Return the [X, Y] coordinate for the center point of the cell that contains the specified text.  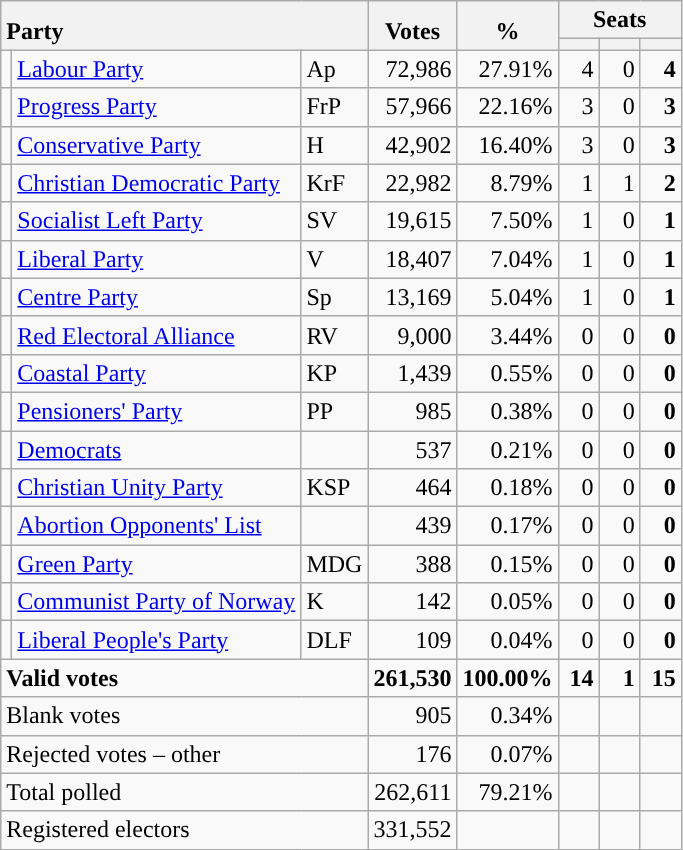
Centre Party [156, 297]
Pensioners' Party [156, 411]
27.91% [508, 69]
262,611 [412, 792]
Conservative Party [156, 145]
PP [334, 411]
Democrats [156, 449]
1,439 [412, 373]
464 [412, 488]
KSP [334, 488]
388 [412, 564]
Seats [620, 20]
905 [412, 716]
Votes [412, 26]
Ap [334, 69]
FrP [334, 107]
Progress Party [156, 107]
H [334, 145]
8.79% [508, 183]
% [508, 26]
Party [184, 26]
Socialist Left Party [156, 221]
109 [412, 640]
439 [412, 526]
15 [660, 678]
0.15% [508, 564]
Abortion Opponents' List [156, 526]
Christian Democratic Party [156, 183]
22.16% [508, 107]
13,169 [412, 297]
DLF [334, 640]
0.05% [508, 602]
KrF [334, 183]
0.18% [508, 488]
0.34% [508, 716]
7.50% [508, 221]
142 [412, 602]
RV [334, 335]
V [334, 259]
Christian Unity Party [156, 488]
18,407 [412, 259]
Coastal Party [156, 373]
MDG [334, 564]
Registered electors [184, 830]
22,982 [412, 183]
SV [334, 221]
Communist Party of Norway [156, 602]
2 [660, 183]
3.44% [508, 335]
537 [412, 449]
79.21% [508, 792]
0.21% [508, 449]
331,552 [412, 830]
0.04% [508, 640]
176 [412, 754]
19,615 [412, 221]
0.07% [508, 754]
Sp [334, 297]
7.04% [508, 259]
Valid votes [184, 678]
985 [412, 411]
42,902 [412, 145]
Blank votes [184, 716]
K [334, 602]
Liberal People's Party [156, 640]
72,986 [412, 69]
Labour Party [156, 69]
0.38% [508, 411]
Total polled [184, 792]
57,966 [412, 107]
16.40% [508, 145]
0.55% [508, 373]
100.00% [508, 678]
KP [334, 373]
Liberal Party [156, 259]
Rejected votes – other [184, 754]
Green Party [156, 564]
5.04% [508, 297]
14 [578, 678]
0.17% [508, 526]
261,530 [412, 678]
Red Electoral Alliance [156, 335]
9,000 [412, 335]
